Extract the [X, Y] coordinate from the center of the cell holding the provided text.  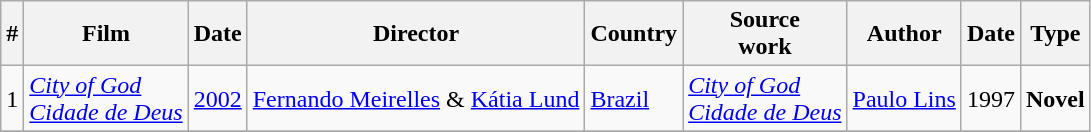
Sourcework [765, 34]
1 [12, 98]
Brazil [634, 98]
# [12, 34]
Film [106, 34]
Type [1055, 34]
Fernando Meirelles & Kátia Lund [416, 98]
Country [634, 34]
2002 [218, 98]
1997 [990, 98]
Author [904, 34]
Paulo Lins [904, 98]
Director [416, 34]
Novel [1055, 98]
